Detect which cell encompasses the target text, then output its (X, Y) center coordinate. 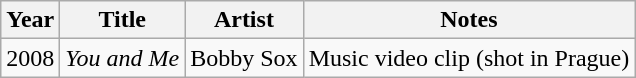
Bobby Sox (244, 58)
Year (30, 20)
You and Me (122, 58)
Artist (244, 20)
Music video clip (shot in Prague) (469, 58)
Title (122, 20)
Notes (469, 20)
2008 (30, 58)
